Return [X, Y] of the center of cell containing provided text 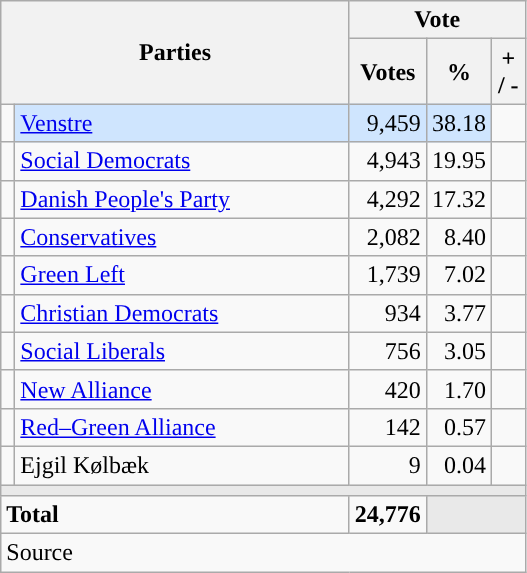
0.04 [458, 465]
Vote [437, 20]
19.95 [458, 161]
142 [388, 427]
New Alliance [182, 389]
2,082 [388, 237]
Green Left [182, 275]
Venstre [182, 123]
420 [388, 389]
3.77 [458, 313]
756 [388, 351]
+ / - [508, 72]
4,943 [388, 161]
Ejgil Kølbæk [182, 465]
7.02 [458, 275]
Red–Green Alliance [182, 427]
38.18 [458, 123]
0.57 [458, 427]
Danish People's Party [182, 199]
Christian Democrats [182, 313]
Conservatives [182, 237]
4,292 [388, 199]
1.70 [458, 389]
24,776 [388, 515]
17.32 [458, 199]
Social Liberals [182, 351]
Votes [388, 72]
Social Democrats [182, 161]
Total [176, 515]
9 [388, 465]
Source [263, 553]
8.40 [458, 237]
Parties [176, 52]
9,459 [388, 123]
3.05 [458, 351]
934 [388, 313]
1,739 [388, 275]
% [458, 72]
